Extract the [x, y] coordinate from the center of the cell holding the provided text.  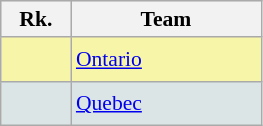
Ontario [166, 60]
Team [166, 19]
Quebec [166, 104]
Rk. [36, 19]
